Extract the (X, Y) coordinate from the center of the cell holding the provided text.  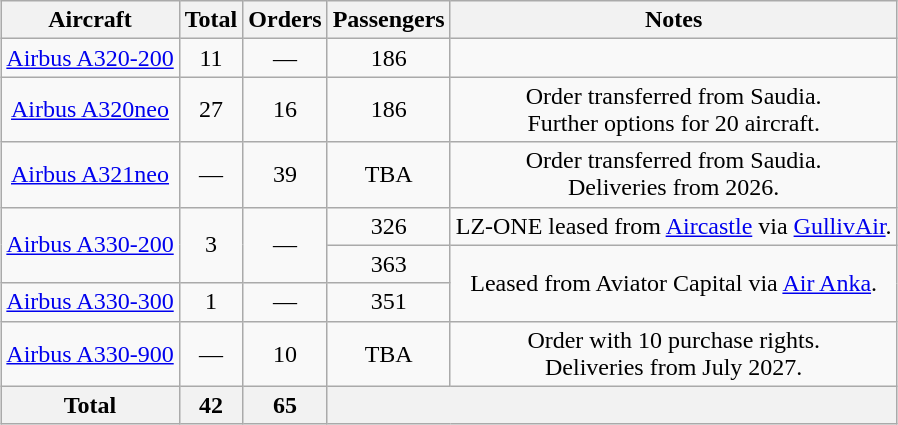
Airbus A320-200 (90, 58)
Orders (285, 20)
Airbus A321neo (90, 174)
39 (285, 174)
351 (388, 302)
Leased from Aviator Capital via Air Anka. (674, 283)
Order transferred from Saudia.Deliveries from 2026. (674, 174)
65 (285, 405)
27 (211, 110)
Airbus A320neo (90, 110)
Airbus A330-300 (90, 302)
Passengers (388, 20)
Airbus A330-900 (90, 354)
11 (211, 58)
3 (211, 245)
1 (211, 302)
363 (388, 264)
16 (285, 110)
42 (211, 405)
Aircraft (90, 20)
Notes (674, 20)
10 (285, 354)
326 (388, 226)
Order transferred from Saudia.Further options for 20 aircraft. (674, 110)
Airbus A330-200 (90, 245)
Order with 10 purchase rights.Deliveries from July 2027. (674, 354)
LZ-ONE leased from Aircastle via GullivAir. (674, 226)
